Scan for the cell matching the given text and deliver its (X, Y) coordinate at center. 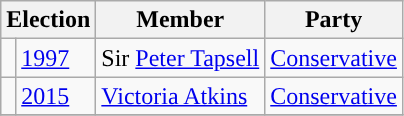
Party (334, 20)
Election (48, 20)
2015 (56, 96)
Member (180, 20)
Victoria Atkins (180, 96)
Sir Peter Tapsell (180, 58)
1997 (56, 58)
